Locate the cell with the specified text and output its (x, y) center coordinate. 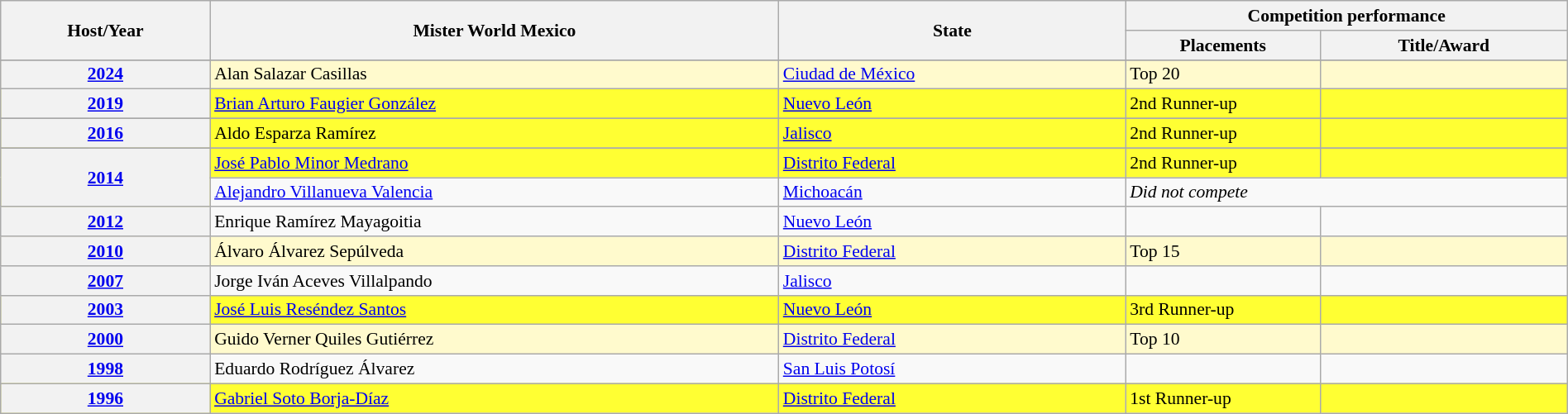
Did not compete (1346, 193)
2007 (106, 281)
1996 (106, 398)
Brian Arturo Faugier González (495, 104)
Alejandro Villanueva Valencia (495, 193)
José Pablo Minor Medrano (495, 163)
Placements (1222, 45)
2012 (106, 222)
Host/Year (106, 30)
José Luis Reséndez Santos (495, 310)
2000 (106, 340)
1998 (106, 369)
Top 20 (1222, 74)
3rd Runner-up (1222, 310)
Ciudad de México (953, 74)
Gabriel Soto Borja-Díaz (495, 398)
2019 (106, 104)
Top 15 (1222, 251)
Michoacán (953, 193)
Title/Award (1444, 45)
2003 (106, 310)
Enrique Ramírez Mayagoitia (495, 222)
San Luis Potosí (953, 369)
Mister World Mexico (495, 30)
1st Runner-up (1222, 398)
Alan Salazar Casillas (495, 74)
2016 (106, 134)
2024 (106, 74)
Competition performance (1346, 16)
State (953, 30)
2014 (106, 177)
Aldo Esparza Ramírez (495, 134)
Eduardo Rodríguez Álvarez (495, 369)
2010 (106, 251)
Top 10 (1222, 340)
Jorge Iván Aceves Villalpando (495, 281)
Guido Verner Quiles Gutiérrez (495, 340)
Álvaro Álvarez Sepúlveda (495, 251)
